For the text-containing cell, return its midpoint in (X, Y) coordinate format. 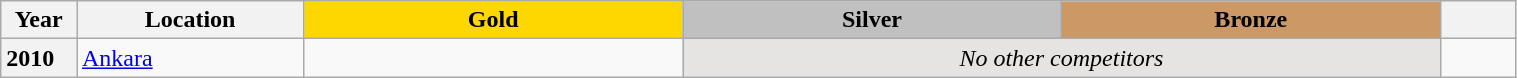
2010 (39, 58)
Gold (494, 20)
Silver (872, 20)
Location (190, 20)
Ankara (190, 58)
No other competitors (1062, 58)
Bronze (1250, 20)
Year (39, 20)
